Return the [X, Y] coordinate for the center point of the cell that contains the specified text.  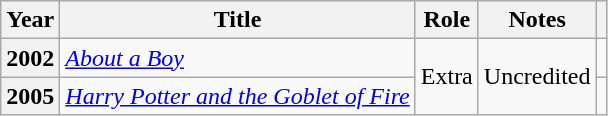
2005 [30, 96]
Year [30, 20]
Extra [446, 77]
Uncredited [537, 77]
Harry Potter and the Goblet of Fire [238, 96]
About a Boy [238, 58]
2002 [30, 58]
Role [446, 20]
Notes [537, 20]
Title [238, 20]
